Determine the [X, Y] coordinate at the center of the cell enclosing the given text.  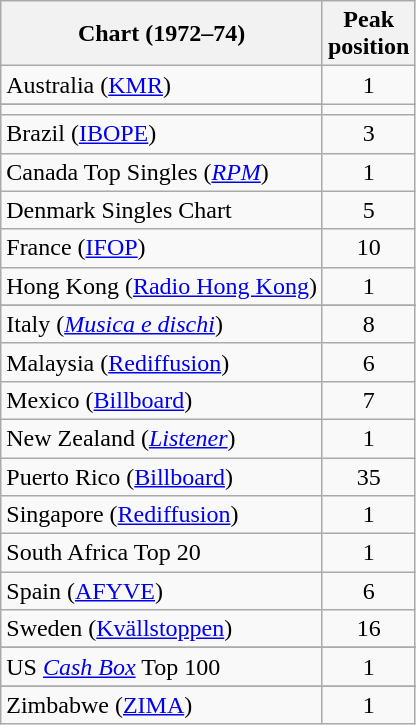
Malaysia (Rediffusion) [162, 362]
New Zealand (Listener) [162, 438]
10 [368, 248]
US Cash Box Top 100 [162, 667]
France (IFOP) [162, 248]
Italy (Musica e dischi) [162, 324]
Denmark Singles Chart [162, 210]
Zimbabwe (ZIMA) [162, 705]
Spain (AFYVE) [162, 591]
3 [368, 134]
Hong Kong (Radio Hong Kong) [162, 286]
Sweden (Kvällstoppen) [162, 629]
Singapore (Rediffusion) [162, 515]
Puerto Rico (Billboard) [162, 477]
Australia (KMR) [162, 85]
Canada Top Singles (RPM) [162, 172]
Brazil (IBOPE) [162, 134]
5 [368, 210]
16 [368, 629]
Chart (1972–74) [162, 34]
7 [368, 400]
South Africa Top 20 [162, 553]
Mexico (Billboard) [162, 400]
35 [368, 477]
Peak position [368, 34]
8 [368, 324]
